Find where the given text appears and provide that cell's center as (X, Y) coordinate. 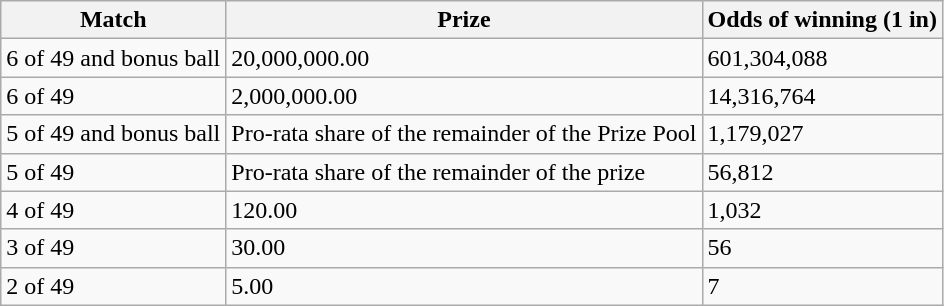
Pro-rata share of the remainder of the prize (464, 172)
56 (822, 248)
2 of 49 (114, 286)
1,032 (822, 210)
7 (822, 286)
1,179,027 (822, 134)
5 of 49 (114, 172)
14,316,764 (822, 96)
Prize (464, 20)
Match (114, 20)
30.00 (464, 248)
6 of 49 and bonus ball (114, 58)
Pro-rata share of the remainder of the Prize Pool (464, 134)
120.00 (464, 210)
56,812 (822, 172)
3 of 49 (114, 248)
5 of 49 and bonus ball (114, 134)
601,304,088 (822, 58)
5.00 (464, 286)
2,000,000.00 (464, 96)
6 of 49 (114, 96)
4 of 49 (114, 210)
Odds of winning (1 in) (822, 20)
20,000,000.00 (464, 58)
